Pinpoint the cell where the given text exists, returning its (X, Y) midpoint coordinate. 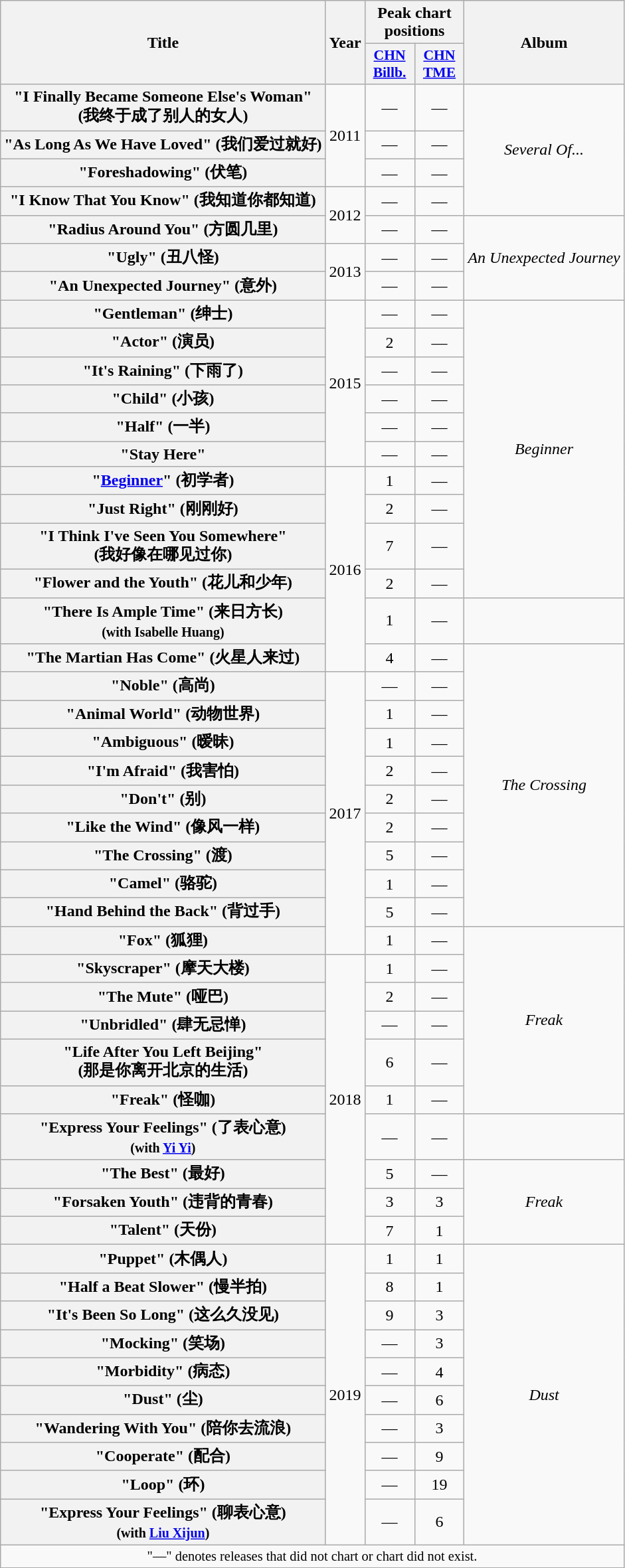
"Life After You Left Beijing"(那是你离开北京的生活) (163, 1062)
"Foreshadowing" (伏笔) (163, 173)
"Half a Beat Slower" (慢半拍) (163, 1287)
"Beginner" (初学者) (163, 481)
"Don't" (别) (163, 799)
19 (440, 1484)
"Animal World" (动物世界) (163, 714)
Several Of... (544, 150)
"Wandering With You" (陪你去流浪) (163, 1429)
"Flower and the Youth" (花儿和少年) (163, 583)
"Camel" (骆驼) (163, 884)
Peak chart positions (414, 23)
"Unbridled" (肆无忌惮) (163, 1025)
The Crossing (544, 785)
2013 (345, 272)
2017 (345, 813)
"Ugly" (丑八怪) (163, 258)
"Like the Wind" (像风一样) (163, 827)
CHN TME (440, 64)
"Express Your Feelings" (了表心意)(with Yi Yi) (163, 1137)
Year (345, 42)
"Half" (一半) (163, 428)
"Radius Around You" (方圆几里) (163, 230)
2018 (345, 1099)
"Actor" (演员) (163, 343)
"I Know That You Know" (我知道你都知道) (163, 202)
"Skyscraper" (摩天大楼) (163, 969)
"Ambiguous" (暧昧) (163, 742)
Beginner (544, 449)
2016 (345, 570)
2012 (345, 215)
8 (389, 1287)
"I Finally Became Someone Else's Woman"(我终于成了别人的女人) (163, 108)
"Puppet" (木偶人) (163, 1259)
"Noble" (高尚) (163, 686)
"It's Been So Long" (这么久没见) (163, 1316)
2011 (345, 135)
"Cooperate" (配合) (163, 1456)
"Dust" (尘) (163, 1401)
"The Martian Has Come" (火星人来过) (163, 659)
"Freak" (怪咖) (163, 1099)
"Child" (小孩) (163, 400)
"Hand Behind the Back" (背过手) (163, 912)
Title (163, 42)
"Express Your Feelings" (聊表心意)(with Liu Xijun) (163, 1522)
"The Crossing" (渡) (163, 856)
"Fox" (狐狸) (163, 940)
2019 (345, 1395)
"I'm Afraid" (我害怕) (163, 771)
"—" denotes releases that did not chart or chart did not exist. (312, 1556)
"It's Raining" (下雨了) (163, 370)
"Just Right" (刚刚好) (163, 509)
2015 (345, 384)
An Unexpected Journey (544, 258)
"The Best" (最好) (163, 1174)
"An Unexpected Journey" (意外) (163, 285)
"The Mute" (哑巴) (163, 997)
Album (544, 42)
"Morbidity" (病态) (163, 1372)
CHN Billb. (389, 64)
"Forsaken Youth" (违背的青春) (163, 1203)
"I Think I've Seen You Somewhere"(我好像在哪见过你) (163, 546)
"Stay Here" (163, 454)
"Gentleman" (绅士) (163, 315)
Dust (544, 1395)
"There Is Ample Time" (来日方长)(with Isabelle Huang) (163, 621)
"As Long As We Have Loved" (我们爱过就好) (163, 145)
"Talent" (天份) (163, 1231)
"Loop" (环) (163, 1484)
"Mocking" (笑场) (163, 1344)
